Scan for the cell matching the given text and deliver its [x, y] coordinate at center. 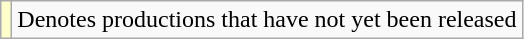
Denotes productions that have not yet been released [267, 20]
